Output the [X, Y] coordinate of the center of the cell containing the given text.  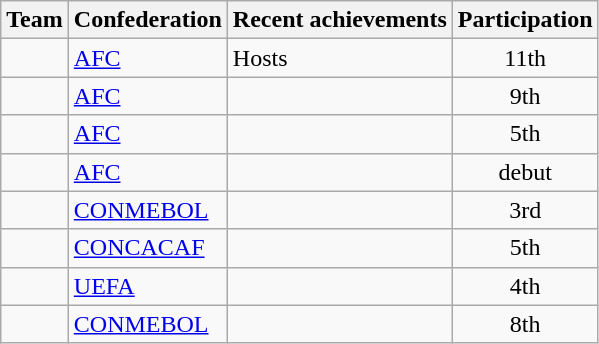
Hosts [340, 58]
Participation [525, 20]
UEFA [148, 286]
3rd [525, 210]
Confederation [148, 20]
Recent achievements [340, 20]
11th [525, 58]
Team [35, 20]
CONCACAF [148, 248]
8th [525, 324]
4th [525, 286]
9th [525, 96]
debut [525, 172]
